Capture the cell that displays the provided text and extract its [x, y] central coordinate. 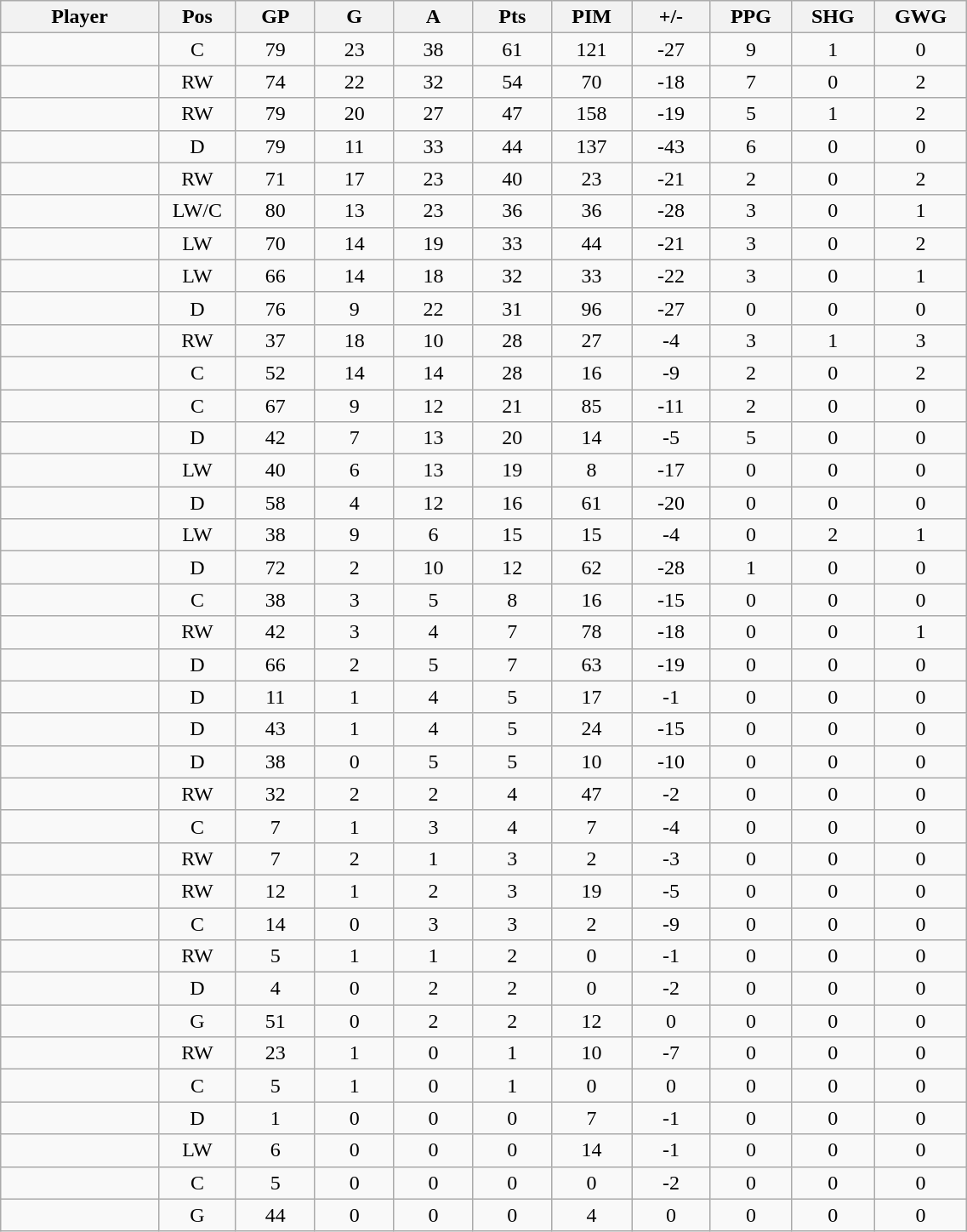
LW/C [197, 211]
74 [276, 82]
62 [592, 568]
67 [276, 406]
GP [276, 17]
63 [592, 664]
PIM [592, 17]
21 [512, 406]
72 [276, 568]
-10 [670, 761]
137 [592, 146]
PPG [750, 17]
58 [276, 503]
76 [276, 308]
-3 [670, 858]
52 [276, 373]
Player [80, 17]
-22 [670, 276]
-20 [670, 503]
121 [592, 49]
78 [592, 632]
GWG [920, 17]
-11 [670, 406]
54 [512, 82]
43 [276, 729]
-7 [670, 1053]
A [434, 17]
31 [512, 308]
37 [276, 340]
Pos [197, 17]
80 [276, 211]
-17 [670, 471]
SHG [833, 17]
158 [592, 114]
Pts [512, 17]
85 [592, 406]
51 [276, 1021]
24 [592, 729]
96 [592, 308]
-43 [670, 146]
+/- [670, 17]
71 [276, 179]
